Identify which cell holds the provided text, then report its [x, y] central coordinate. 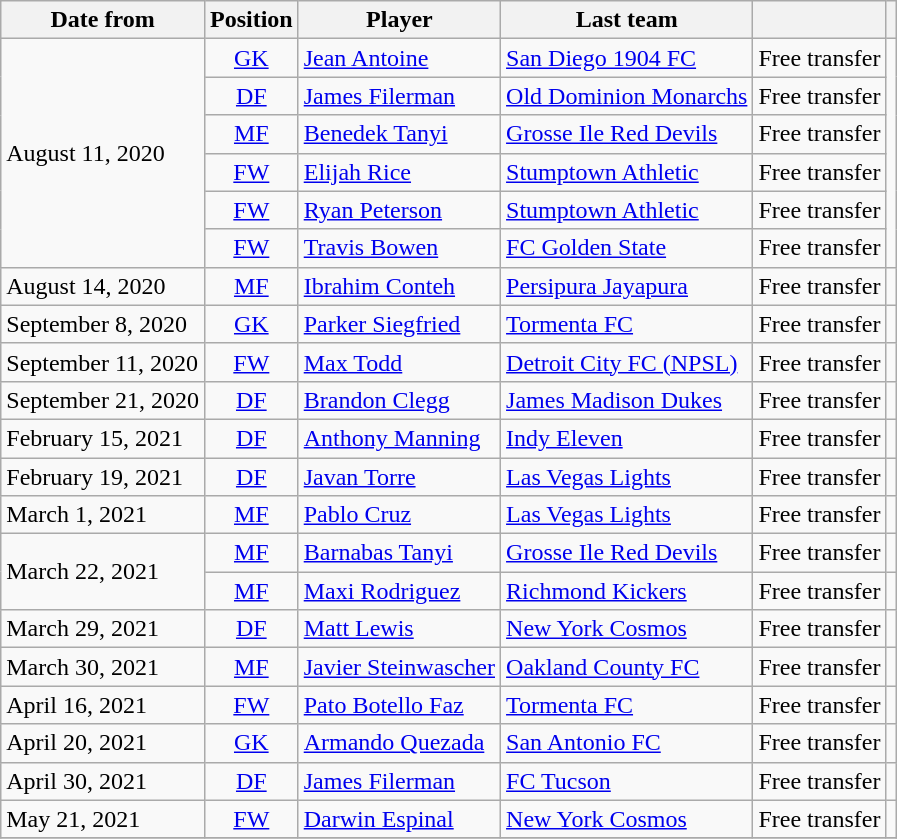
Pablo Cruz [399, 515]
Parker Siegfried [399, 324]
Javan Torre [399, 477]
Armando Quezada [399, 743]
February 15, 2021 [103, 438]
Max Todd [399, 362]
Elijah Rice [399, 172]
September 11, 2020 [103, 362]
Ryan Peterson [399, 210]
Last team [627, 20]
May 21, 2021 [103, 819]
Matt Lewis [399, 629]
Travis Bowen [399, 248]
August 11, 2020 [103, 153]
Richmond Kickers [627, 591]
April 20, 2021 [103, 743]
Javier Steinwascher [399, 667]
Maxi Rodriguez [399, 591]
Player [399, 20]
Benedek Tanyi [399, 134]
FC Golden State [627, 248]
September 8, 2020 [103, 324]
April 16, 2021 [103, 705]
Oakland County FC [627, 667]
Indy Eleven [627, 438]
Jean Antoine [399, 58]
September 21, 2020 [103, 400]
Brandon Clegg [399, 400]
Persipura Jayapura [627, 286]
March 22, 2021 [103, 572]
August 14, 2020 [103, 286]
San Diego 1904 FC [627, 58]
March 1, 2021 [103, 515]
FC Tucson [627, 781]
Position [251, 20]
Detroit City FC (NPSL) [627, 362]
Old Dominion Monarchs [627, 96]
April 30, 2021 [103, 781]
Barnabas Tanyi [399, 553]
March 30, 2021 [103, 667]
Date from [103, 20]
Pato Botello Faz [399, 705]
March 29, 2021 [103, 629]
Anthony Manning [399, 438]
San Antonio FC [627, 743]
Ibrahim Conteh [399, 286]
February 19, 2021 [103, 477]
Darwin Espinal [399, 819]
James Madison Dukes [627, 400]
